Search for the cell housing the specified text and yield its (x, y) center coordinate. 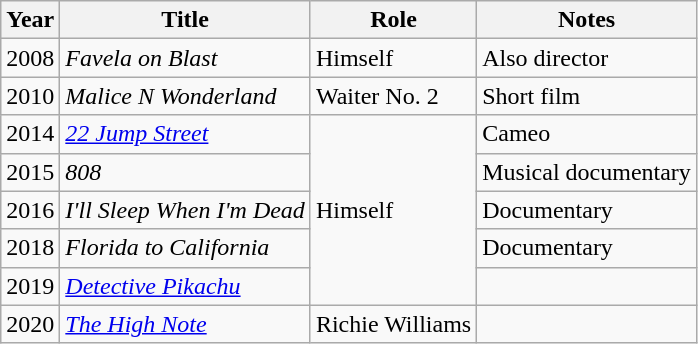
Malice N Wonderland (186, 96)
2014 (30, 134)
Short film (587, 96)
Title (186, 20)
The High Note (186, 324)
Florida to California (186, 248)
Role (393, 20)
I'll Sleep When I'm Dead (186, 210)
Favela on Blast (186, 58)
808 (186, 172)
2010 (30, 96)
Detective Pikachu (186, 286)
Cameo (587, 134)
2015 (30, 172)
22 Jump Street (186, 134)
Also director (587, 58)
Notes (587, 20)
Waiter No. 2 (393, 96)
2016 (30, 210)
2008 (30, 58)
Richie Williams (393, 324)
Musical documentary (587, 172)
2019 (30, 286)
Year (30, 20)
2020 (30, 324)
2018 (30, 248)
